Capture the cell that displays the provided text and extract its [X, Y] central coordinate. 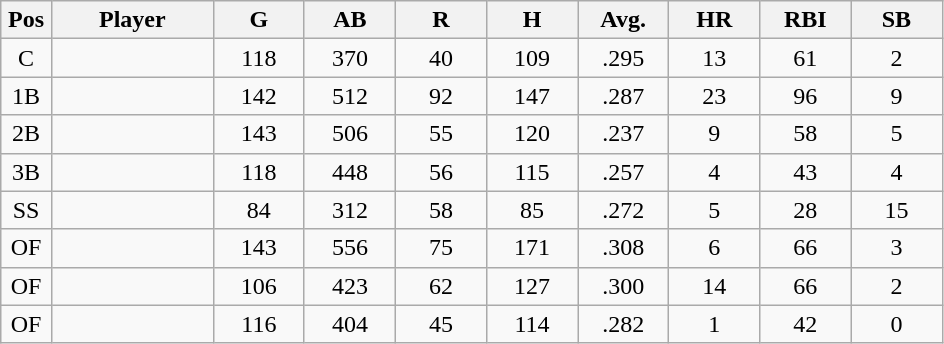
14 [714, 286]
370 [350, 58]
C [26, 58]
62 [440, 286]
171 [532, 248]
15 [896, 210]
.287 [624, 96]
.300 [624, 286]
45 [440, 324]
106 [258, 286]
92 [440, 96]
40 [440, 58]
85 [532, 210]
556 [350, 248]
3 [896, 248]
127 [532, 286]
.308 [624, 248]
Pos [26, 20]
.272 [624, 210]
1 [714, 324]
75 [440, 248]
0 [896, 324]
1B [26, 96]
G [258, 20]
.237 [624, 134]
3B [26, 172]
142 [258, 96]
AB [350, 20]
147 [532, 96]
2B [26, 134]
109 [532, 58]
SS [26, 210]
114 [532, 324]
312 [350, 210]
55 [440, 134]
84 [258, 210]
120 [532, 134]
6 [714, 248]
RBI [806, 20]
96 [806, 96]
115 [532, 172]
H [532, 20]
HR [714, 20]
SB [896, 20]
.282 [624, 324]
Avg. [624, 20]
28 [806, 210]
116 [258, 324]
404 [350, 324]
23 [714, 96]
.257 [624, 172]
61 [806, 58]
13 [714, 58]
448 [350, 172]
423 [350, 286]
R [440, 20]
506 [350, 134]
56 [440, 172]
.295 [624, 58]
512 [350, 96]
42 [806, 324]
Player [132, 20]
43 [806, 172]
